Determine the (X, Y) coordinate at the center of the cell enclosing the given text.  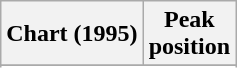
Peakposition (189, 34)
Chart (1995) (72, 34)
